Detect which cell encompasses the target text, then output its [X, Y] center coordinate. 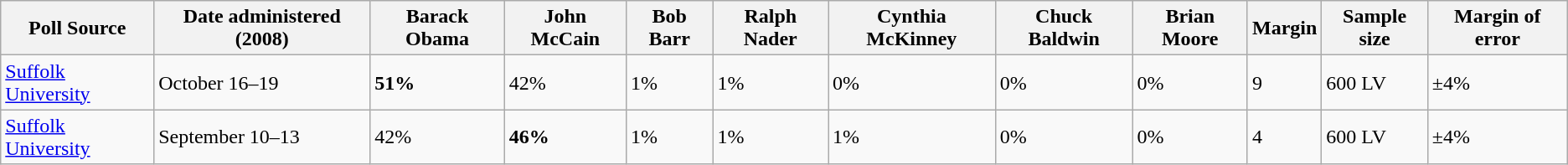
Margin of error [1498, 28]
51% [437, 82]
September 10–13 [262, 137]
Margin [1284, 28]
46% [565, 137]
Cynthia McKinney [911, 28]
Poll Source [77, 28]
Chuck Baldwin [1064, 28]
4 [1284, 137]
John McCain [565, 28]
Bob Barr [670, 28]
October 16–19 [262, 82]
Barack Obama [437, 28]
9 [1284, 82]
Sample size [1375, 28]
Ralph Nader [771, 28]
Brian Moore [1189, 28]
Date administered (2008) [262, 28]
